Locate the cell with the specified text and output its [X, Y] center coordinate. 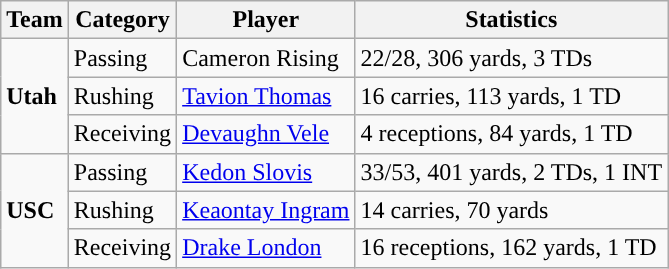
Cameron Rising [266, 58]
Category [122, 20]
Devaughn Vele [266, 134]
Tavion Thomas [266, 96]
14 carries, 70 yards [512, 210]
22/28, 306 yards, 3 TDs [512, 58]
16 receptions, 162 yards, 1 TD [512, 248]
USC [35, 210]
Player [266, 20]
4 receptions, 84 yards, 1 TD [512, 134]
Drake London [266, 248]
Statistics [512, 20]
Utah [35, 96]
Keaontay Ingram [266, 210]
Team [35, 20]
33/53, 401 yards, 2 TDs, 1 INT [512, 172]
Kedon Slovis [266, 172]
16 carries, 113 yards, 1 TD [512, 96]
